Determine the (X, Y) coordinate at the center of the cell enclosing the given text.  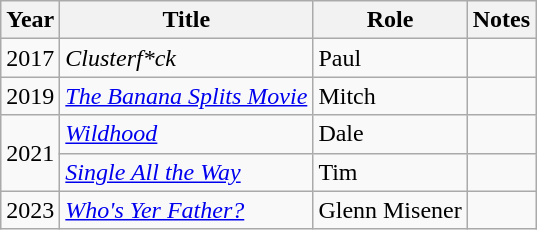
Paul (390, 58)
Mitch (390, 96)
Single All the Way (186, 172)
Dale (390, 134)
2023 (30, 210)
Clusterf*ck (186, 58)
Role (390, 20)
2017 (30, 58)
Who's Yer Father? (186, 210)
Title (186, 20)
Year (30, 20)
Wildhood (186, 134)
Notes (501, 20)
2021 (30, 153)
Tim (390, 172)
The Banana Splits Movie (186, 96)
2019 (30, 96)
Glenn Misener (390, 210)
